Output the [X, Y] coordinate of the center of the cell containing the given text.  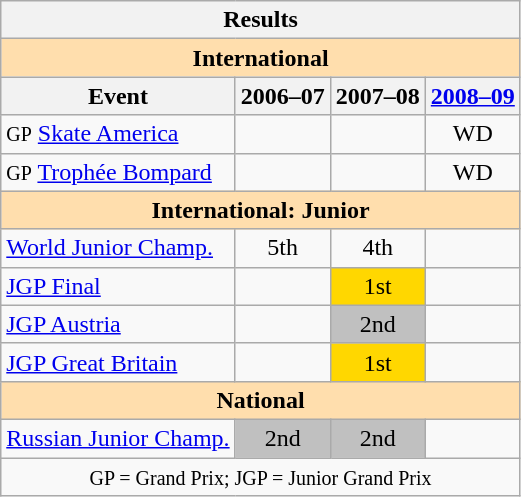
International [261, 58]
2008–09 [472, 96]
GP = Grand Prix; JGP = Junior Grand Prix [261, 477]
World Junior Champ. [118, 248]
International: Junior [261, 210]
JGP Austria [118, 324]
2007–08 [378, 96]
4th [378, 248]
National [261, 400]
GP Trophée Bompard [118, 172]
GP Skate America [118, 134]
5th [282, 248]
2006–07 [282, 96]
JGP Great Britain [118, 362]
Russian Junior Champ. [118, 438]
Results [261, 20]
Event [118, 96]
JGP Final [118, 286]
